Pinpoint the cell where the given text exists, returning its [X, Y] midpoint coordinate. 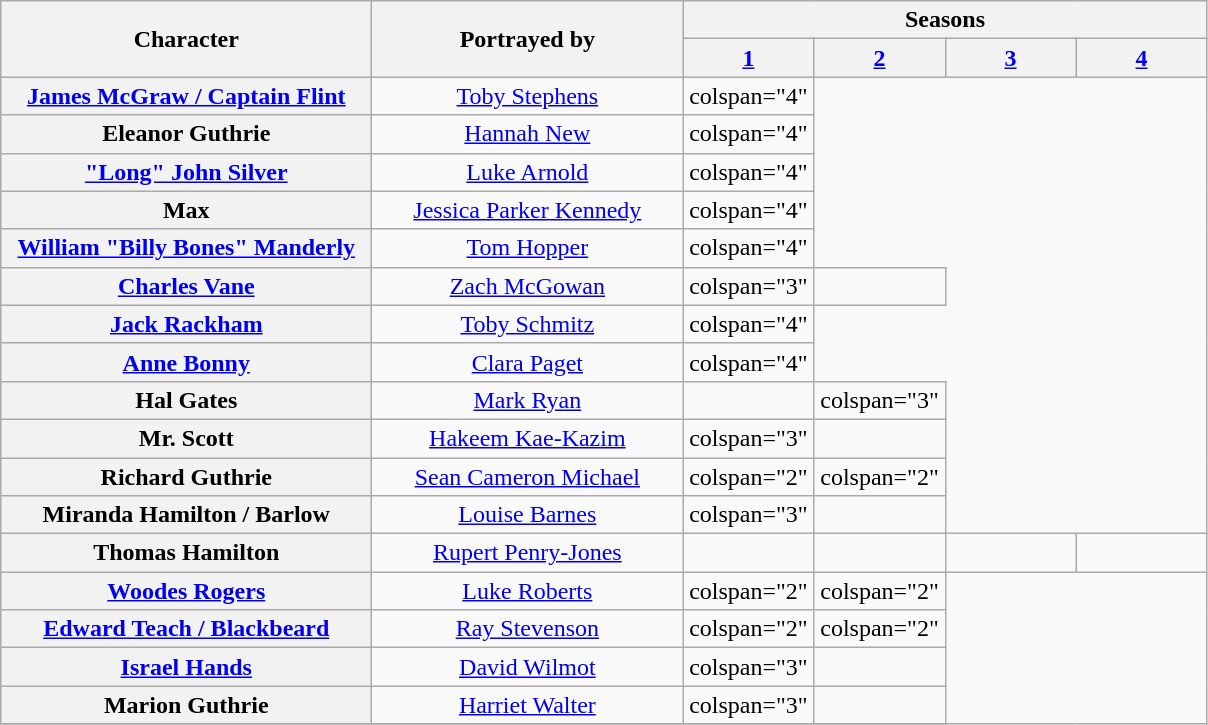
Seasons [945, 20]
Character [186, 39]
Israel Hands [186, 667]
2 [880, 58]
Hal Gates [186, 400]
Rupert Penry-Jones [528, 553]
Max [186, 210]
4 [1142, 58]
Marion Guthrie [186, 705]
Sean Cameron Michael [528, 477]
Edward Teach / Blackbeard [186, 629]
3 [1010, 58]
William "Billy Bones" Manderly [186, 248]
James McGraw / Captain Flint [186, 96]
Mark Ryan [528, 400]
Luke Arnold [528, 172]
Anne Bonny [186, 362]
Charles Vane [186, 286]
Toby Schmitz [528, 324]
Jack Rackham [186, 324]
1 [748, 58]
Eleanor Guthrie [186, 134]
David Wilmot [528, 667]
Portrayed by [528, 39]
"Long" John Silver [186, 172]
Woodes Rogers [186, 591]
Tom Hopper [528, 248]
Mr. Scott [186, 438]
Louise Barnes [528, 515]
Jessica Parker Kennedy [528, 210]
Clara Paget [528, 362]
Toby Stephens [528, 96]
Hakeem Kae-Kazim [528, 438]
Thomas Hamilton [186, 553]
Miranda Hamilton / Barlow [186, 515]
Richard Guthrie [186, 477]
Luke Roberts [528, 591]
Hannah New [528, 134]
Zach McGowan [528, 286]
Ray Stevenson [528, 629]
Harriet Walter [528, 705]
